Identify which cell holds the provided text, then report its [X, Y] central coordinate. 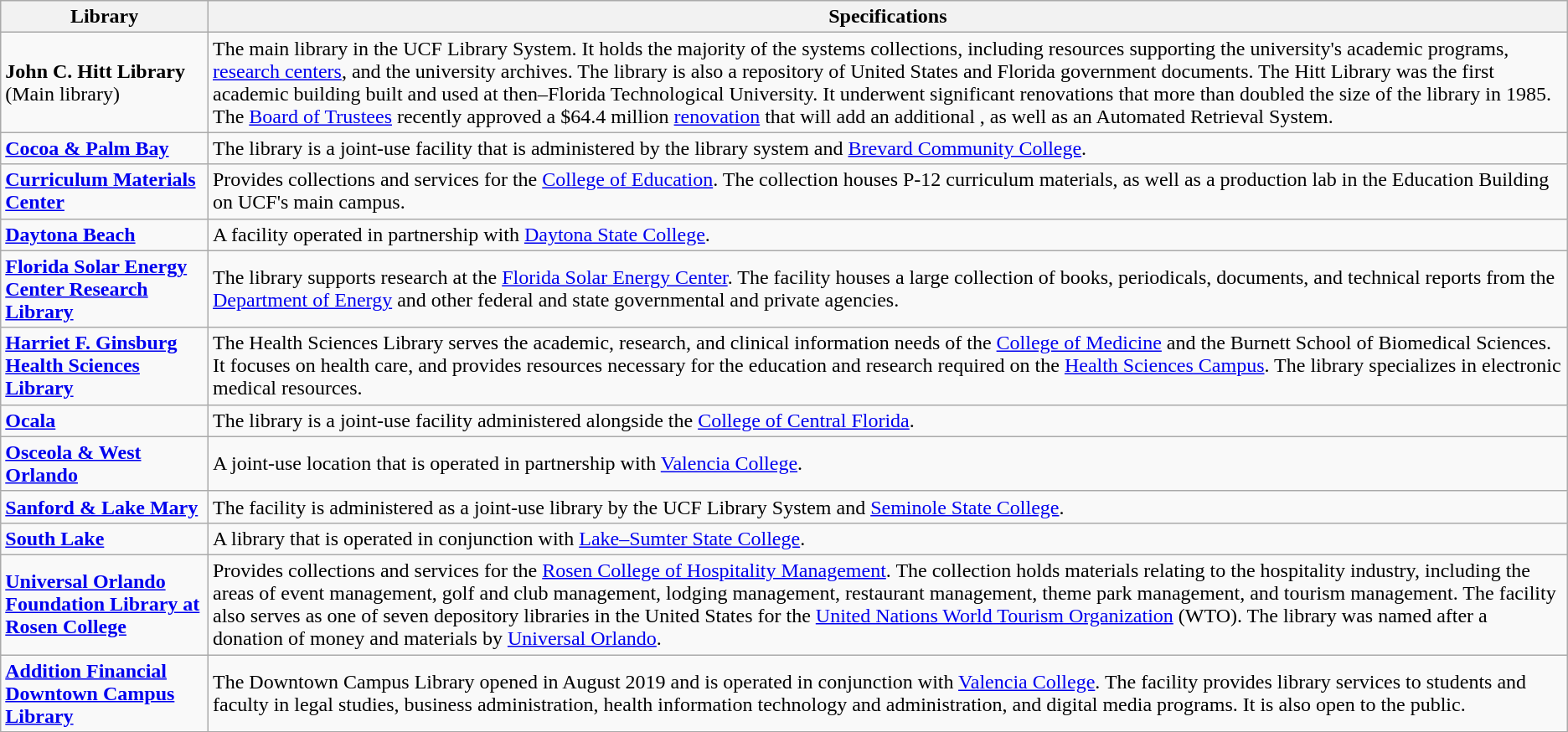
Sanford & Lake Mary [105, 507]
Curriculum Materials Center [105, 191]
Harriet F. Ginsburg Health Sciences Library [105, 366]
Addition Financial Downtown Campus Library [105, 693]
Florida Solar Energy Center Research Library [105, 289]
Daytona Beach [105, 235]
Ocala [105, 420]
Specifications [888, 17]
The library is a joint-use facility that is administered by the library system and Brevard Community College. [888, 148]
Cocoa & Palm Bay [105, 148]
The library is a joint-use facility administered alongside the College of Central Florida. [888, 420]
Library [105, 17]
Osceola & West Orlando [105, 464]
John C. Hitt Library(Main library) [105, 82]
The facility is administered as a joint-use library by the UCF Library System and Seminole State College. [888, 507]
A library that is operated in conjunction with Lake–Sumter State College. [888, 539]
A joint-use location that is operated in partnership with Valencia College. [888, 464]
Universal Orlando Foundation Library at Rosen College [105, 605]
South Lake [105, 539]
A facility operated in partnership with Daytona State College. [888, 235]
